Find where the given text appears and provide that cell's center as (x, y) coordinate. 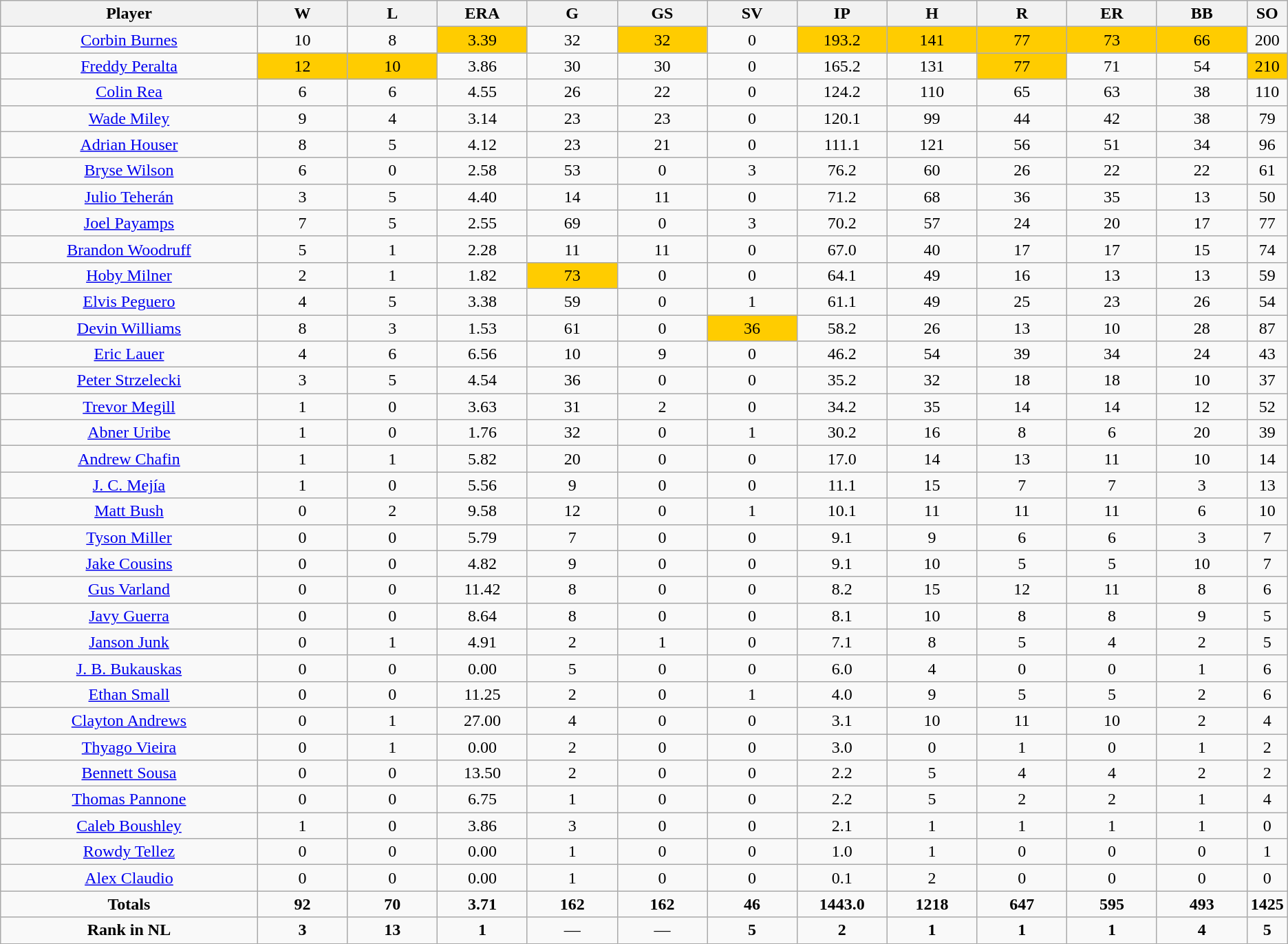
Jake Cousins (129, 564)
Clayton Andrews (129, 720)
51 (1112, 144)
4.12 (483, 144)
3.0 (842, 747)
28 (1201, 328)
Trevor Megill (129, 407)
141 (932, 40)
46 (753, 904)
17.0 (842, 459)
Freddy Peralta (129, 66)
69 (572, 223)
Janson Junk (129, 642)
5.82 (483, 459)
Rowdy Tellez (129, 852)
Colin Rea (129, 92)
Totals (129, 904)
G (572, 14)
57 (932, 223)
1.76 (483, 433)
BB (1201, 14)
71.2 (842, 197)
21 (662, 144)
ERA (483, 14)
121 (932, 144)
Eric Lauer (129, 354)
65 (1022, 92)
2.1 (842, 826)
7.1 (842, 642)
2.58 (483, 171)
5.56 (483, 485)
11.42 (483, 590)
11.1 (842, 485)
1.0 (842, 852)
Hoby Milner (129, 275)
Andrew Chafin (129, 459)
131 (932, 66)
1.53 (483, 328)
53 (572, 171)
Thyago Vieira (129, 747)
44 (1022, 118)
13.50 (483, 773)
193.2 (842, 40)
8.64 (483, 616)
Joel Payamps (129, 223)
3.63 (483, 407)
Bennett Sousa (129, 773)
GS (662, 14)
11.25 (483, 694)
2.55 (483, 223)
3.39 (483, 40)
4.91 (483, 642)
J. C. Mejía (129, 485)
1218 (932, 904)
8.2 (842, 590)
Bryse Wilson (129, 171)
35.2 (842, 380)
6.0 (842, 668)
79 (1267, 118)
Caleb Boushley (129, 826)
647 (1022, 904)
4.54 (483, 380)
Rank in NL (129, 930)
64.1 (842, 275)
37 (1267, 380)
61.1 (842, 301)
165.2 (842, 66)
4.40 (483, 197)
4.55 (483, 92)
SV (753, 14)
3.1 (842, 720)
3.71 (483, 904)
92 (303, 904)
Tyson Miller (129, 537)
1425 (1267, 904)
2.28 (483, 249)
27.00 (483, 720)
58.2 (842, 328)
H (932, 14)
W (303, 14)
Javy Guerra (129, 616)
Elvis Peguero (129, 301)
30.2 (842, 433)
87 (1267, 328)
Alex Claudio (129, 878)
120.1 (842, 118)
124.2 (842, 92)
IP (842, 14)
1.82 (483, 275)
Thomas Pannone (129, 800)
Brandon Woodruff (129, 249)
70 (392, 904)
Gus Varland (129, 590)
595 (1112, 904)
5.79 (483, 537)
Corbin Burnes (129, 40)
3.38 (483, 301)
56 (1022, 144)
10.1 (842, 511)
1443.0 (842, 904)
Wade Miley (129, 118)
Abner Uribe (129, 433)
67.0 (842, 249)
70.2 (842, 223)
L (392, 14)
66 (1201, 40)
J. B. Bukauskas (129, 668)
52 (1267, 407)
493 (1201, 904)
200 (1267, 40)
Ethan Small (129, 694)
40 (932, 249)
Player (129, 14)
6.75 (483, 800)
8.1 (842, 616)
43 (1267, 354)
210 (1267, 66)
Peter Strzelecki (129, 380)
SO (1267, 14)
Julio Teherán (129, 197)
31 (572, 407)
111.1 (842, 144)
4.0 (842, 694)
71 (1112, 66)
60 (932, 171)
Devin Williams (129, 328)
4.82 (483, 564)
Matt Bush (129, 511)
25 (1022, 301)
9.58 (483, 511)
Adrian Houser (129, 144)
68 (932, 197)
3.14 (483, 118)
99 (932, 118)
76.2 (842, 171)
6.56 (483, 354)
63 (1112, 92)
0.1 (842, 878)
46.2 (842, 354)
34.2 (842, 407)
R (1022, 14)
50 (1267, 197)
ER (1112, 14)
74 (1267, 249)
96 (1267, 144)
42 (1112, 118)
